Find where the given text appears and provide that cell's center as [x, y] coordinate. 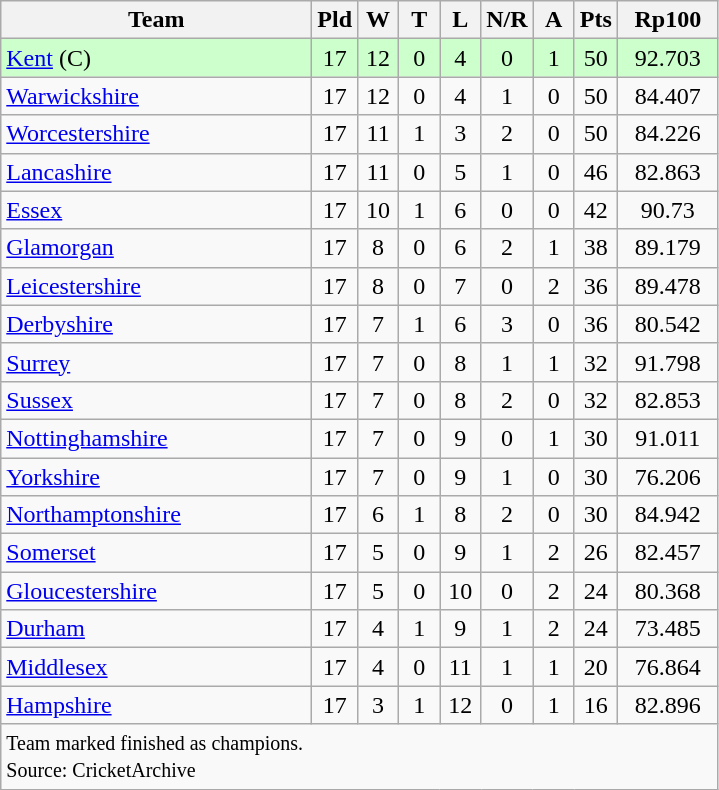
91.011 [668, 438]
73.485 [668, 629]
80.368 [668, 591]
84.226 [668, 134]
T [420, 20]
84.407 [668, 96]
80.542 [668, 324]
82.863 [668, 172]
Gloucestershire [156, 591]
Durham [156, 629]
76.864 [668, 667]
Middlesex [156, 667]
38 [596, 248]
Rp100 [668, 20]
82.457 [668, 553]
Sussex [156, 400]
91.798 [668, 362]
N/R [507, 20]
82.896 [668, 705]
46 [596, 172]
Essex [156, 210]
Worcestershire [156, 134]
Pld [335, 20]
Derbyshire [156, 324]
76.206 [668, 477]
Glamorgan [156, 248]
Surrey [156, 362]
Team marked finished as champions. Source: CricketArchive [360, 756]
82.853 [668, 400]
Yorkshire [156, 477]
Northamptonshire [156, 515]
90.73 [668, 210]
Lancashire [156, 172]
84.942 [668, 515]
16 [596, 705]
Hampshire [156, 705]
42 [596, 210]
Somerset [156, 553]
Kent (C) [156, 58]
89.179 [668, 248]
Nottinghamshire [156, 438]
26 [596, 553]
L [460, 20]
20 [596, 667]
Warwickshire [156, 96]
Team [156, 20]
92.703 [668, 58]
Pts [596, 20]
89.478 [668, 286]
A [554, 20]
Leicestershire [156, 286]
W [378, 20]
